Determine the (x, y) coordinate at the center of the cell enclosing the given text.  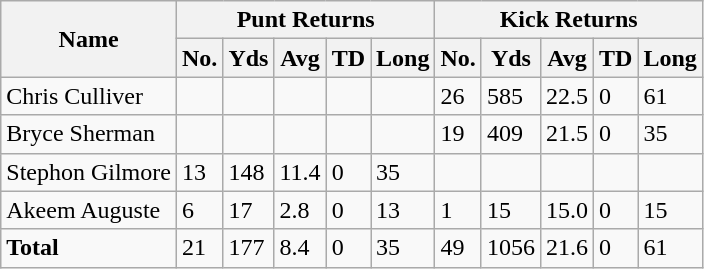
1056 (510, 248)
1 (458, 210)
21 (199, 248)
Total (89, 248)
177 (248, 248)
22.5 (566, 96)
19 (458, 134)
15.0 (566, 210)
409 (510, 134)
Kick Returns (568, 20)
17 (248, 210)
Stephon Gilmore (89, 172)
8.4 (300, 248)
6 (199, 210)
Akeem Auguste (89, 210)
49 (458, 248)
21.6 (566, 248)
585 (510, 96)
Chris Culliver (89, 96)
Name (89, 39)
Bryce Sherman (89, 134)
Punt Returns (306, 20)
26 (458, 96)
2.8 (300, 210)
21.5 (566, 134)
148 (248, 172)
11.4 (300, 172)
